Return [x, y] of the center of cell containing provided text 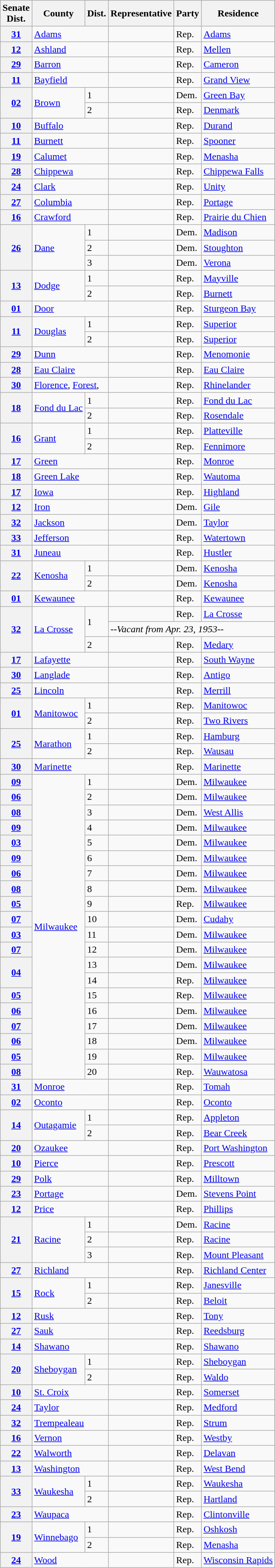
Fennimore [238, 446]
Columbia [70, 202]
Pierce [70, 1163]
Washington [70, 1469]
Platteville [238, 431]
Buffalo [70, 125]
Somerset [238, 1392]
Green [70, 461]
Wood [70, 1560]
Medford [238, 1407]
Clark [70, 186]
Douglas [58, 332]
Denmark [238, 110]
Spooner [238, 141]
County [58, 14]
Representative [141, 14]
Rosendale [238, 415]
Hustler [238, 553]
West Bend [238, 1469]
--Vacant from Apr. 23, 1953-- [192, 629]
Verona [238, 263]
Antigo [238, 675]
Green Lake [70, 477]
Lincoln [70, 690]
Gile [238, 507]
Marathon [58, 744]
Brown [58, 103]
Party [188, 14]
Winnebago [58, 1537]
Outagamie [58, 1125]
Madison [238, 233]
Jefferson [70, 538]
26 [16, 248]
Hartland [238, 1499]
Mount Pleasant [238, 1255]
Iron [70, 507]
21 [16, 1240]
Janesville [238, 1285]
Chippewa Falls [238, 171]
Wauwatosa [238, 1072]
Bear Creek [238, 1133]
Richland Center [238, 1270]
West Allis [238, 812]
Delavan [238, 1453]
Rusk [70, 1316]
Cudahy [238, 919]
Highland [238, 492]
Mellen [238, 49]
Beloit [238, 1301]
Sauk [70, 1331]
Barron [70, 65]
Dodge [58, 286]
Tomah [238, 1087]
8 [96, 888]
Durand [238, 125]
Prescott [238, 1163]
Wausau [238, 751]
Tony [238, 1316]
Florence, Forest, [70, 385]
Wautoma [238, 477]
Trempealeau [70, 1423]
Prairie du Chien [238, 217]
Chippewa [70, 171]
Crawford [70, 217]
Ashland [70, 49]
Stoughton [238, 248]
Dane [58, 248]
Rock [58, 1293]
Iowa [70, 492]
St. Croix [70, 1392]
9 [96, 904]
Grant [58, 438]
Strum [238, 1423]
Merrill [238, 690]
Calumet [70, 156]
SenateDist. [16, 14]
Walworth [70, 1453]
Waldo [238, 1377]
Reedsburg [238, 1331]
Milltown [238, 1178]
04 [16, 973]
7 [96, 873]
Dunn [70, 354]
6 [96, 858]
Phillips [238, 1209]
Grand View [238, 80]
Waupaca [70, 1514]
Rhinelander [238, 385]
Port Washington [238, 1148]
Sturgeon Bay [238, 309]
Menomonie [238, 354]
Residence [238, 14]
Ozaukee [70, 1148]
Green Bay [238, 95]
Clintonville [238, 1514]
Unity [238, 186]
Appleton [238, 1117]
Hamburg [238, 736]
Juneau [70, 553]
Medary [238, 644]
Cameron [238, 65]
Vernon [70, 1438]
Mayville [238, 278]
Bayfield [70, 80]
Door [70, 309]
Stevens Point [238, 1194]
Watertown [238, 538]
4 [96, 827]
Westby [238, 1438]
Richland [70, 1270]
5 [96, 843]
South Wayne [238, 660]
Oshkosh [238, 1530]
Two Rivers [238, 721]
Dist. [96, 14]
Price [70, 1209]
Lafayette [70, 660]
Langlade [70, 675]
Wisconsin Rapids [238, 1560]
Polk [70, 1178]
Jackson [70, 522]
